Extract the [X, Y] coordinate from the center of the cell holding the provided text.  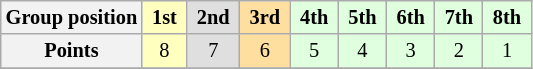
3rd [265, 17]
5 [314, 51]
7th [459, 17]
6 [265, 51]
4 [362, 51]
Group position [72, 17]
8 [164, 51]
8th [507, 17]
1st [164, 17]
2 [459, 51]
2nd [214, 17]
Points [72, 51]
1 [507, 51]
4th [314, 17]
5th [362, 17]
3 [411, 51]
7 [214, 51]
6th [411, 17]
